Find where the given text appears and provide that cell's center as [X, Y] coordinate. 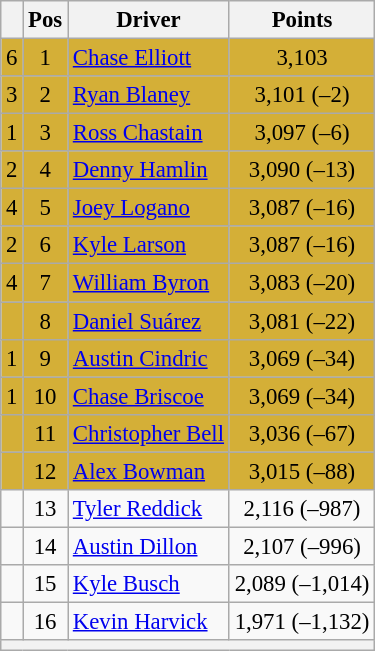
8 [46, 321]
9 [46, 358]
3,083 (–20) [302, 283]
Chase Elliott [149, 58]
14 [46, 546]
Ross Chastain [149, 133]
1,971 (–1,132) [302, 621]
11 [46, 433]
Denny Hamlin [149, 170]
12 [46, 471]
Driver [149, 20]
13 [46, 509]
Daniel Suárez [149, 321]
Points [302, 20]
3,097 (–6) [302, 133]
Christopher Bell [149, 433]
16 [46, 621]
Kyle Larson [149, 245]
Ryan Blaney [149, 95]
Tyler Reddick [149, 509]
3,090 (–13) [302, 170]
Austin Cindric [149, 358]
Kyle Busch [149, 584]
15 [46, 584]
5 [46, 208]
3,015 (–88) [302, 471]
2,107 (–996) [302, 546]
Pos [46, 20]
3,036 (–67) [302, 433]
Alex Bowman [149, 471]
Kevin Harvick [149, 621]
Joey Logano [149, 208]
William Byron [149, 283]
Austin Dillon [149, 546]
2,116 (–987) [302, 509]
7 [46, 283]
3,103 [302, 58]
Chase Briscoe [149, 396]
10 [46, 396]
2,089 (–1,014) [302, 584]
3,101 (–2) [302, 95]
3,081 (–22) [302, 321]
